Locate the cell with the specified text and output its (x, y) center coordinate. 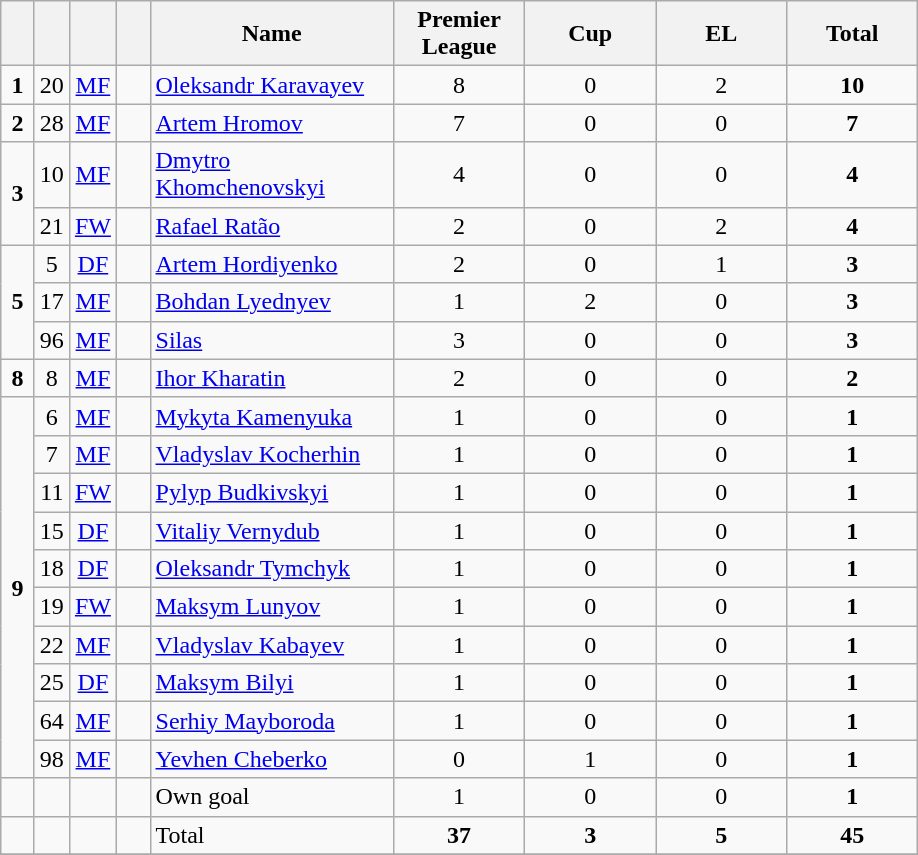
6 (52, 416)
21 (52, 226)
96 (52, 340)
Oleksandr Karavayev (272, 85)
Silas (272, 340)
Vladyslav Kabayev (272, 645)
Maksym Bilyi (272, 683)
37 (460, 835)
EL (722, 34)
Yevhen Cheberko (272, 759)
Mykyta Kamenyuka (272, 416)
17 (52, 302)
Oleksandr Tymchyk (272, 569)
Cup (590, 34)
20 (52, 85)
45 (852, 835)
25 (52, 683)
22 (52, 645)
64 (52, 721)
15 (52, 531)
Dmytro Khomchenovskyi (272, 174)
Own goal (272, 797)
Artem Hordiyenko (272, 264)
98 (52, 759)
28 (52, 123)
Rafael Ratão (272, 226)
Bohdan Lyednyev (272, 302)
18 (52, 569)
9 (18, 588)
Premier League (460, 34)
Vitaliy Vernydub (272, 531)
Vladyslav Kocherhin (272, 454)
Name (272, 34)
11 (52, 492)
Maksym Lunyov (272, 607)
Serhiy Mayboroda (272, 721)
Artem Hromov (272, 123)
Pylyp Budkivskyi (272, 492)
19 (52, 607)
Ihor Kharatin (272, 378)
